Pinpoint the cell where the given text exists, returning its (x, y) midpoint coordinate. 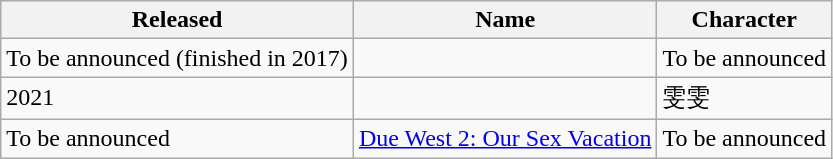
2021 (178, 98)
雯雯 (744, 98)
Due West 2: Our Sex Vacation (505, 138)
To be announced (finished in 2017) (178, 58)
Released (178, 20)
Name (505, 20)
Character (744, 20)
